Provide the (X, Y) coordinate of the cell's center where the given text is located.  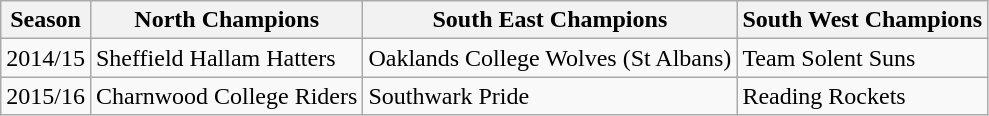
Sheffield Hallam Hatters (226, 58)
Charnwood College Riders (226, 96)
2014/15 (46, 58)
Season (46, 20)
Team Solent Suns (862, 58)
Reading Rockets (862, 96)
2015/16 (46, 96)
South East Champions (550, 20)
North Champions (226, 20)
Southwark Pride (550, 96)
Oaklands College Wolves (St Albans) (550, 58)
South West Champions (862, 20)
